Scan for the cell matching the given text and deliver its [x, y] coordinate at center. 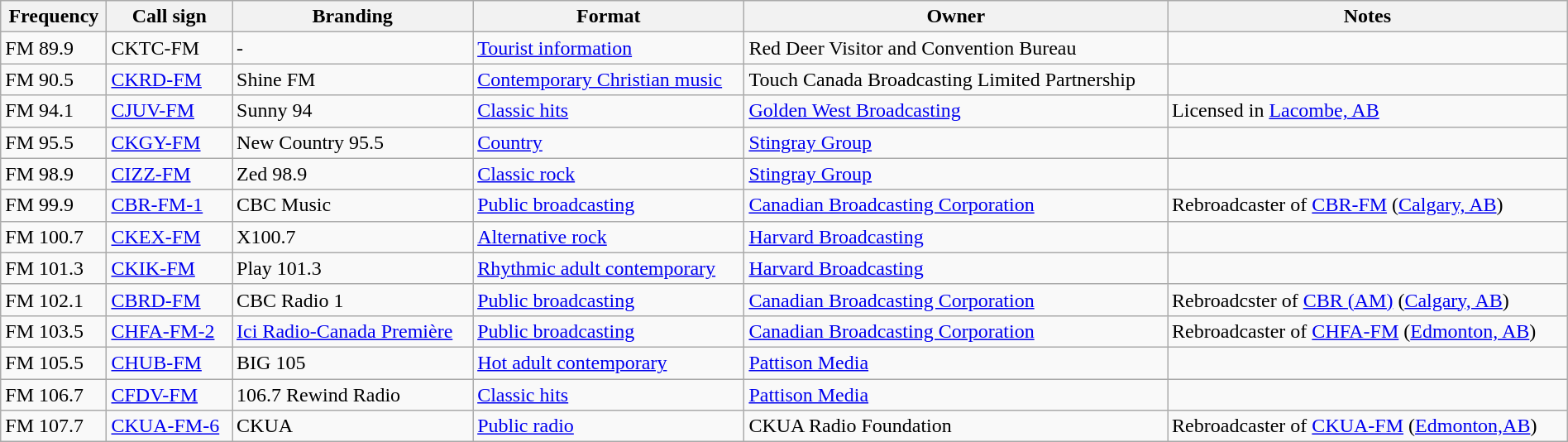
FM 98.9 [54, 174]
Rebroadcaster of CHFA-FM (Edmonton, AB) [1368, 331]
Red Deer Visitor and Convention Bureau [956, 48]
Notes [1368, 17]
CKRD-FM [170, 79]
Licensed in Lacombe, AB [1368, 111]
Tourist information [609, 48]
CBC Radio 1 [352, 300]
CBRD-FM [170, 300]
CKTC-FM [170, 48]
FM 89.9 [54, 48]
106.7 Rewind Radio [352, 395]
CHUB-FM [170, 363]
FM 99.9 [54, 205]
CFDV-FM [170, 395]
CBR-FM-1 [170, 205]
CJUV-FM [170, 111]
CKEX-FM [170, 237]
Owner [956, 17]
FM 100.7 [54, 237]
BIG 105 [352, 363]
Contemporary Christian music [609, 79]
Play 101.3 [352, 268]
CKGY-FM [170, 142]
Ici Radio-Canada Première [352, 331]
Touch Canada Broadcasting Limited Partnership [956, 79]
X100.7 [352, 237]
FM 102.1 [54, 300]
CIZZ-FM [170, 174]
FM 101.3 [54, 268]
Zed 98.9 [352, 174]
Frequency [54, 17]
Shine FM [352, 79]
Sunny 94 [352, 111]
CHFA-FM-2 [170, 331]
Call sign [170, 17]
Public radio [609, 426]
Rebroadcster of CBR (AM) (Calgary, AB) [1368, 300]
FM 106.7 [54, 395]
FM 95.5 [54, 142]
FM 103.5 [54, 331]
CKIK-FM [170, 268]
Classic rock [609, 174]
Rebroadcaster of CKUA-FM (Edmonton,AB) [1368, 426]
CKUA Radio Foundation [956, 426]
Format [609, 17]
FM 107.7 [54, 426]
FM 90.5 [54, 79]
Golden West Broadcasting [956, 111]
Hot adult contemporary [609, 363]
- [352, 48]
Branding [352, 17]
New Country 95.5 [352, 142]
CBC Music [352, 205]
Alternative rock [609, 237]
FM 105.5 [54, 363]
FM 94.1 [54, 111]
Rhythmic adult contemporary [609, 268]
CKUA [352, 426]
Rebroadcaster of CBR-FM (Calgary, AB) [1368, 205]
CKUA-FM-6 [170, 426]
Country [609, 142]
